Identify which cell holds the provided text, then report its (x, y) central coordinate. 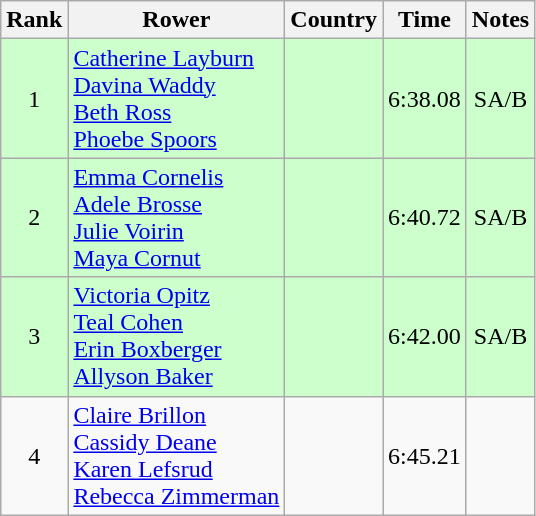
Victoria OpitzTeal CohenErin BoxbergerAllyson Baker (176, 336)
Claire BrillonCassidy DeaneKaren LefsrudRebecca Zimmerman (176, 456)
Rower (176, 20)
Catherine LayburnDavina WaddyBeth RossPhoebe Spoors (176, 98)
6:42.00 (425, 336)
6:40.72 (425, 218)
4 (34, 456)
3 (34, 336)
6:38.08 (425, 98)
6:45.21 (425, 456)
Emma CornelisAdele BrosseJulie VoirinMaya Cornut (176, 218)
1 (34, 98)
2 (34, 218)
Time (425, 20)
Country (334, 20)
Rank (34, 20)
Notes (500, 20)
